Return [X, Y] of the center of cell containing provided text 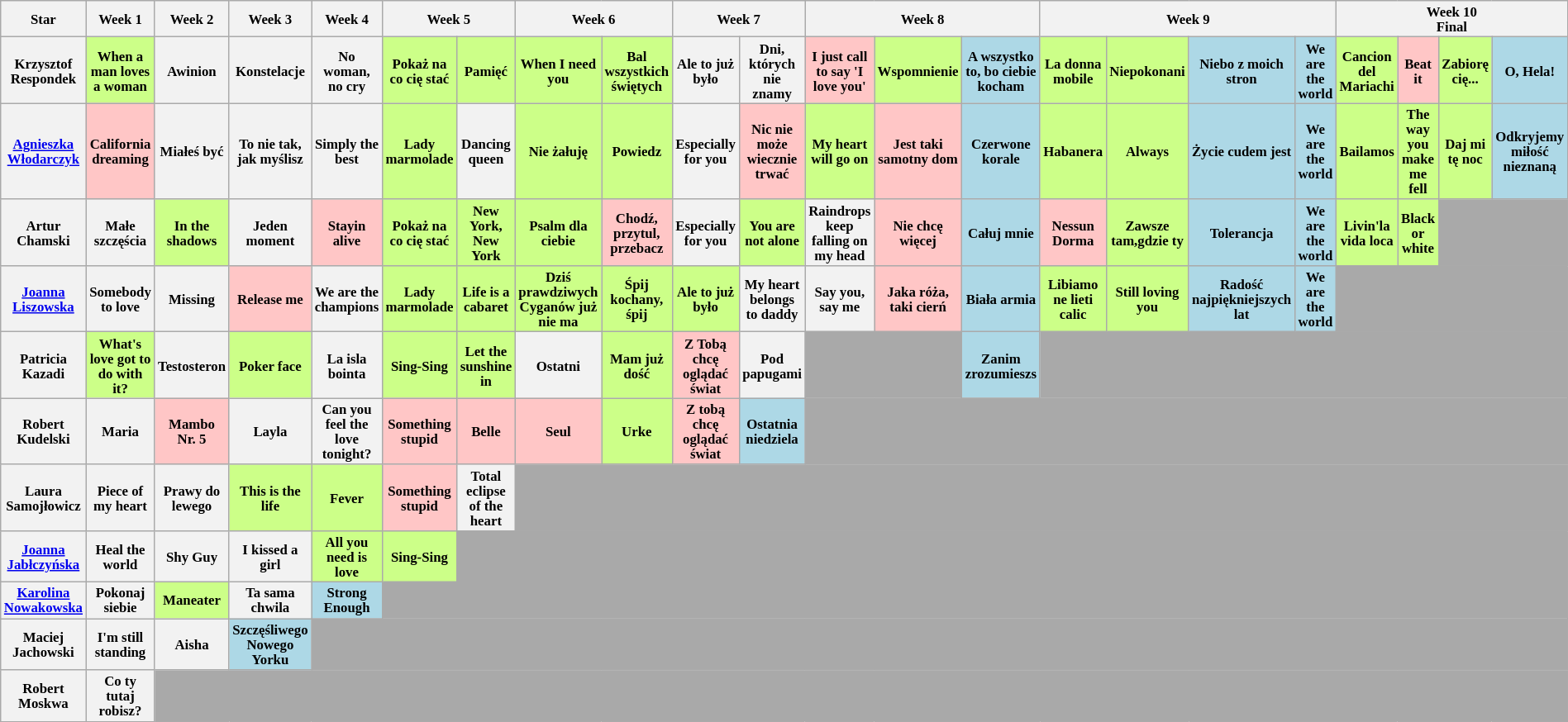
Ostatnia niedziela [772, 431]
Ostatni [558, 365]
Week 3 [270, 19]
Urke [637, 431]
Życie cudem jest [1242, 151]
Całuj mnie [1002, 233]
Still loving you [1147, 299]
Z tobą chcę oglądać świat [706, 431]
What's love got to do with it? [121, 365]
Heal the world [121, 557]
Week 2 [192, 19]
Pokonaj siebie [121, 601]
California dreaming [121, 151]
Zabiorę cię... [1465, 70]
Livin'la vida loca [1366, 233]
Maneater [192, 601]
Testosteron [192, 365]
Stayin alive [347, 233]
Powiedz [637, 151]
Konstelacje [270, 70]
Odkryjemy miłość nieznaną [1529, 151]
Release me [270, 299]
Psalm dla ciebie [558, 233]
Piece of my heart [121, 497]
Dziś prawdziwych Cyganów już nie ma [558, 299]
La donna mobile [1073, 70]
All you need is love [347, 557]
We are the champions [347, 299]
Robert Kudelski [43, 431]
Jaka róża, taki cierń [918, 299]
Week 9 [1188, 19]
Week 6 [593, 19]
Dancing queen [486, 151]
Black or white [1418, 233]
Biała armia [1002, 299]
Poker face [270, 365]
Jest taki samotny dom [918, 151]
Karolina Nowakowska [43, 601]
O, Hela! [1529, 70]
Somebody to love [121, 299]
Missing [192, 299]
Czerwone korale [1002, 151]
Libiamo ne lieti calic [1073, 299]
Maria [121, 431]
New York, New York [486, 233]
Life is a cabaret [486, 299]
Star [43, 19]
Week 4 [347, 19]
Fever [347, 497]
Tolerancja [1242, 233]
La isla bointa [347, 365]
I'm still standing [121, 644]
Awinion [192, 70]
Zanim zrozumieszs [1002, 365]
I kissed a girl [270, 557]
Nic nie może wiecznie trwać [772, 151]
Strong Enough [347, 601]
Layla [270, 431]
Simply the best [347, 151]
Szczęśliwego Nowego Yorku [270, 644]
When I need you [558, 70]
Week 10Final [1451, 19]
Dni, których nie znamy [772, 70]
My heart belongs to daddy [772, 299]
Mambo Nr. 5 [192, 431]
Total eclipse of the heart [486, 497]
Seul [558, 431]
Zawsze tam,gdzie ty [1147, 233]
Maciej Jachowski [43, 644]
Chodź, przytul, przebacz [637, 233]
Agnieszka Włodarczyk [43, 151]
Artur Chamski [43, 233]
Z Tobą chcę oglądać świat [706, 365]
Patricia Kazadi [43, 365]
Pod papugami [772, 365]
This is the life [270, 497]
Aisha [192, 644]
Beat it [1418, 70]
Can you feel the love tonight? [347, 431]
Niepokonani [1147, 70]
My heart will go on [840, 151]
Joanna Jabłczyńska [43, 557]
Week 7 [739, 19]
Małe szczęścia [121, 233]
No woman, no cry [347, 70]
You are not alone [772, 233]
Prawy do lewego [192, 497]
In the shadows [192, 233]
Week 8 [922, 19]
Week 5 [448, 19]
Nie chcę więcej [918, 233]
Nessun Dorma [1073, 233]
Pamięć [486, 70]
Jeden moment [270, 233]
Radość najpiękniejszych lat [1242, 299]
Krzysztof Respondek [43, 70]
Daj mi tę noc [1465, 151]
Mam już dość [637, 365]
Let the sunshine in [486, 365]
I just call to say 'I love you' [840, 70]
Niebo z moich stron [1242, 70]
Śpij kochany, śpij [637, 299]
Laura Samojłowicz [43, 497]
Ta sama chwila [270, 601]
Nie żałuję [558, 151]
Say you, say me [840, 299]
Raindrops keep falling on my head [840, 233]
Shy Guy [192, 557]
When a man loves a woman [121, 70]
To nie tak, jak myślisz [270, 151]
Co ty tutaj robisz? [121, 696]
A wszystko to, bo ciebie kocham [1002, 70]
Miałeś być [192, 151]
Always [1147, 151]
Wspomnienie [918, 70]
Cancion del Mariachi [1366, 70]
Robert Moskwa [43, 696]
The way you make me fell [1418, 151]
Bal wszystkich świętych [637, 70]
Week 1 [121, 19]
Joanna Liszowska [43, 299]
Habanera [1073, 151]
Bailamos [1366, 151]
Belle [486, 431]
